Determine the [x, y] coordinate at the center of the cell enclosing the given text.  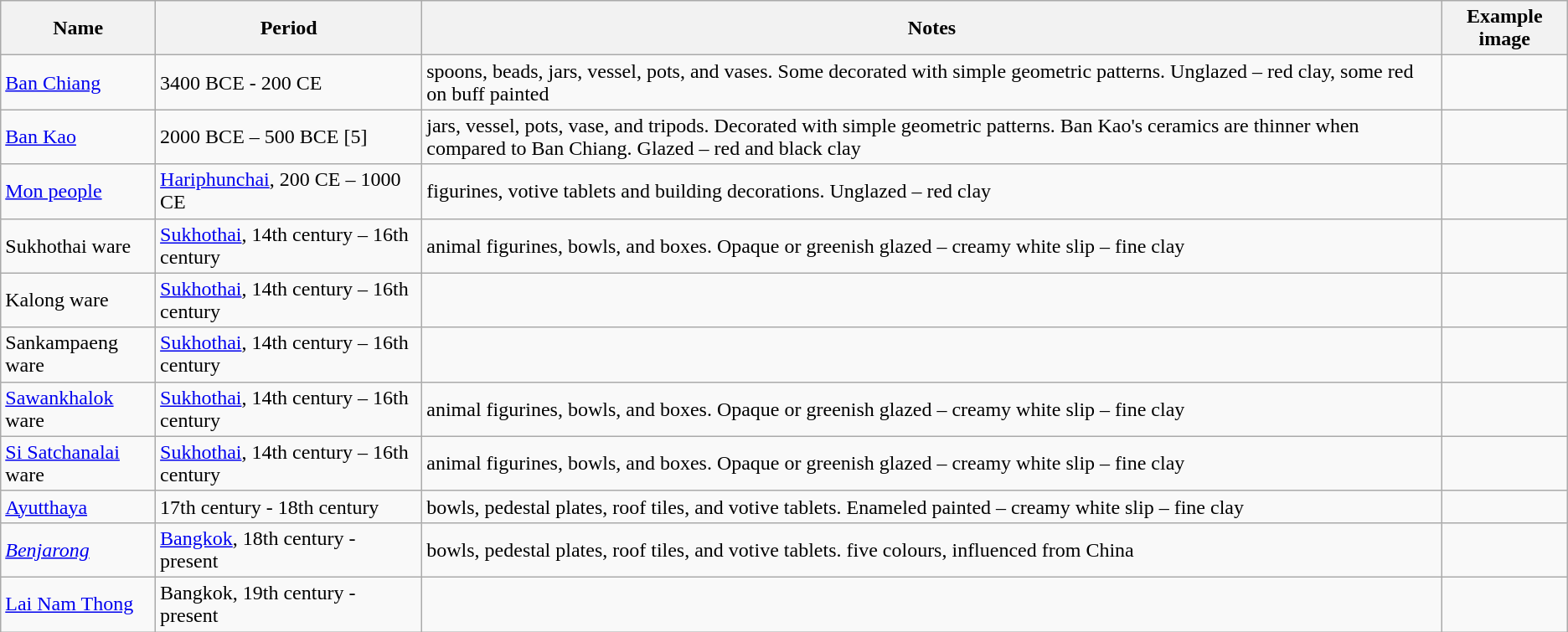
bowls, pedestal plates, roof tiles, and votive tablets. five colours, influenced from China [931, 549]
Ban Kao [79, 137]
Bangkok, 18th century - present [289, 549]
Example image [1504, 28]
Period [289, 28]
2000 BCE – 500 BCE [5] [289, 137]
Ban Chiang [79, 82]
Bangkok, 19th century - present [289, 604]
Kalong ware [79, 300]
Benjarong [79, 549]
Sukhothai ware [79, 246]
3400 BCE - 200 CE [289, 82]
Lai Nam Thong [79, 604]
Name [79, 28]
spoons, beads, jars, vessel, pots, and vases. Some decorated with simple geometric patterns. Unglazed – red clay, some red on buff painted [931, 82]
Sankampaeng ware [79, 355]
Sawankhalok ware [79, 408]
Notes [931, 28]
Hariphunchai, 200 CE – 1000 CE [289, 191]
bowls, pedestal plates, roof tiles, and votive tablets. Enameled painted – creamy white slip – fine clay [931, 506]
17th century - 18th century [289, 506]
figurines, votive tablets and building decorations. Unglazed – red clay [931, 191]
Si Satchanalai ware [79, 464]
Mon people [79, 191]
Ayutthaya [79, 506]
